Identify which cell holds the provided text, then report its [X, Y] central coordinate. 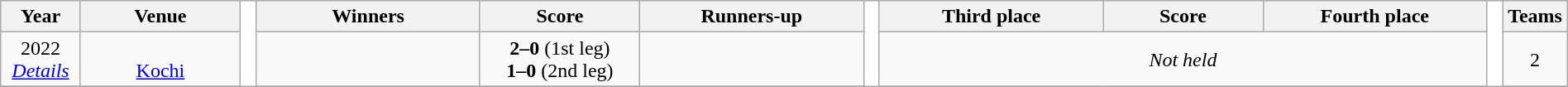
Teams [1535, 17]
Venue [160, 17]
2 [1535, 60]
Winners [368, 17]
Year [41, 17]
2–0 (1st leg)1–0 (2nd leg) [559, 60]
Not held [1183, 60]
2022 Details [41, 60]
Third place [991, 17]
Runners-up [752, 17]
Kochi [160, 60]
Fourth place [1374, 17]
